Find where the given text appears and provide that cell's center as [x, y] coordinate. 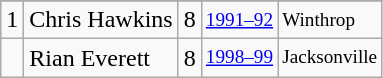
Jacksonville [330, 58]
1991–92 [239, 20]
Rian Everett [101, 58]
1 [12, 20]
Chris Hawkins [101, 20]
1998–99 [239, 58]
Winthrop [330, 20]
